Return the (X, Y) coordinate for the center point of the cell that contains the specified text.  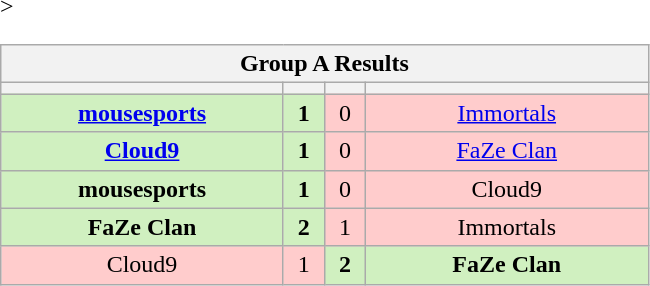
Group A Results (324, 64)
